Locate the cell with the specified text and output its [x, y] center coordinate. 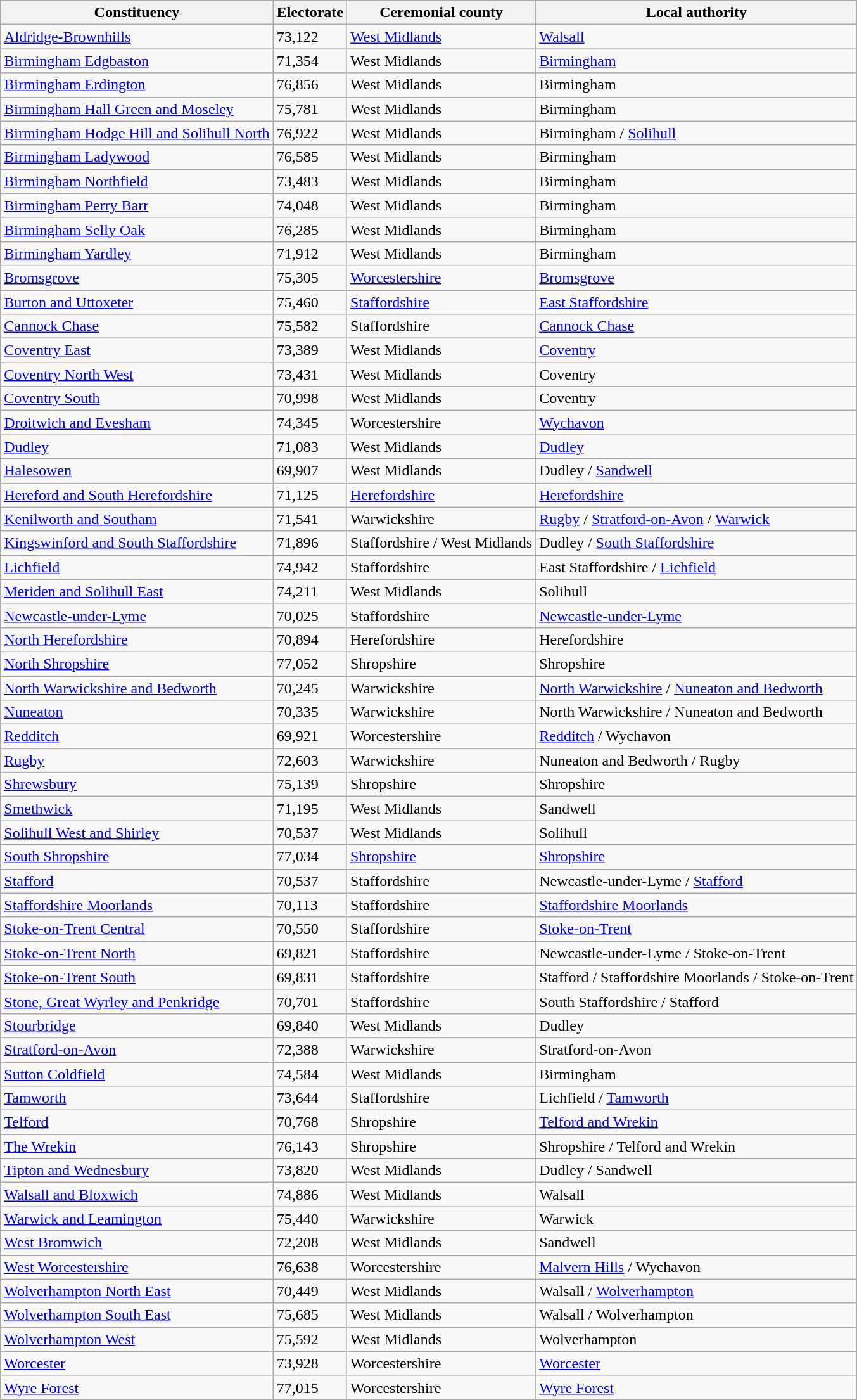
71,354 [310, 61]
East Staffordshire / Lichfield [697, 567]
South Staffordshire / Stafford [697, 1001]
Stone, Great Wyrley and Penkridge [137, 1001]
74,942 [310, 567]
70,768 [310, 1122]
69,840 [310, 1025]
Stafford [137, 881]
Birmingham Selly Oak [137, 229]
Halesowen [137, 471]
76,285 [310, 229]
75,582 [310, 326]
71,125 [310, 495]
Tipton and Wednesbury [137, 1171]
70,998 [310, 399]
74,211 [310, 591]
Aldridge-Brownhills [137, 37]
77,034 [310, 857]
Wychavon [697, 423]
75,685 [310, 1315]
Tamworth [137, 1098]
69,821 [310, 953]
71,083 [310, 447]
Redditch [137, 736]
South Shropshire [137, 857]
75,460 [310, 302]
Birmingham / Solihull [697, 133]
Kingswinford and South Staffordshire [137, 543]
West Bromwich [137, 1243]
70,113 [310, 905]
Smethwick [137, 809]
Meriden and Solihull East [137, 591]
74,584 [310, 1074]
71,912 [310, 254]
Stoke-on-Trent South [137, 977]
76,143 [310, 1146]
Rugby / Stratford-on-Avon / Warwick [697, 519]
Shrewsbury [137, 785]
Local authority [697, 13]
75,592 [310, 1339]
Newcastle-under-Lyme / Stoke-on-Trent [697, 953]
72,603 [310, 761]
Rugby [137, 761]
77,052 [310, 664]
Warwick [697, 1219]
Birmingham Northfield [137, 181]
74,345 [310, 423]
75,305 [310, 278]
76,856 [310, 85]
70,894 [310, 639]
Coventry South [137, 399]
Stoke-on-Trent North [137, 953]
North Warwickshire and Bedworth [137, 688]
74,048 [310, 205]
72,208 [310, 1243]
73,431 [310, 375]
Warwick and Leamington [137, 1219]
69,907 [310, 471]
Wolverhampton [697, 1339]
71,541 [310, 519]
69,921 [310, 736]
70,335 [310, 712]
Droitwich and Evesham [137, 423]
Kenilworth and Southam [137, 519]
East Staffordshire [697, 302]
73,644 [310, 1098]
72,388 [310, 1050]
71,195 [310, 809]
Stafford / Staffordshire Moorlands / Stoke-on-Trent [697, 977]
Wolverhampton West [137, 1339]
Wolverhampton North East [137, 1291]
Lichfield / Tamworth [697, 1098]
Burton and Uttoxeter [137, 302]
Telford and Wrekin [697, 1122]
74,886 [310, 1195]
Ceremonial county [441, 13]
Birmingham Perry Barr [137, 205]
76,922 [310, 133]
Telford [137, 1122]
70,550 [310, 929]
Electorate [310, 13]
Dudley / South Staffordshire [697, 543]
73,820 [310, 1171]
Staffordshire / West Midlands [441, 543]
Redditch / Wychavon [697, 736]
75,781 [310, 109]
76,638 [310, 1267]
Stoke-on-Trent Central [137, 929]
70,701 [310, 1001]
70,025 [310, 615]
73,928 [310, 1363]
Malvern Hills / Wychavon [697, 1267]
Birmingham Ladywood [137, 157]
Lichfield [137, 567]
Birmingham Hodge Hill and Solihull North [137, 133]
Birmingham Yardley [137, 254]
Wolverhampton South East [137, 1315]
73,389 [310, 350]
North Herefordshire [137, 639]
Walsall and Bloxwich [137, 1195]
77,015 [310, 1387]
Nuneaton [137, 712]
Nuneaton and Bedworth / Rugby [697, 761]
West Worcestershire [137, 1267]
Birmingham Edgbaston [137, 61]
Stoke-on-Trent [697, 929]
Sutton Coldfield [137, 1074]
Solihull West and Shirley [137, 833]
76,585 [310, 157]
Hereford and South Herefordshire [137, 495]
The Wrekin [137, 1146]
75,440 [310, 1219]
69,831 [310, 977]
Coventry North West [137, 375]
70,449 [310, 1291]
Stourbridge [137, 1025]
73,122 [310, 37]
Newcastle-under-Lyme / Stafford [697, 881]
Coventry East [137, 350]
Birmingham Hall Green and Moseley [137, 109]
Birmingham Erdington [137, 85]
North Shropshire [137, 664]
Constituency [137, 13]
70,245 [310, 688]
75,139 [310, 785]
71,896 [310, 543]
Shropshire / Telford and Wrekin [697, 1146]
73,483 [310, 181]
